Search for the cell housing the specified text and yield its [X, Y] center coordinate. 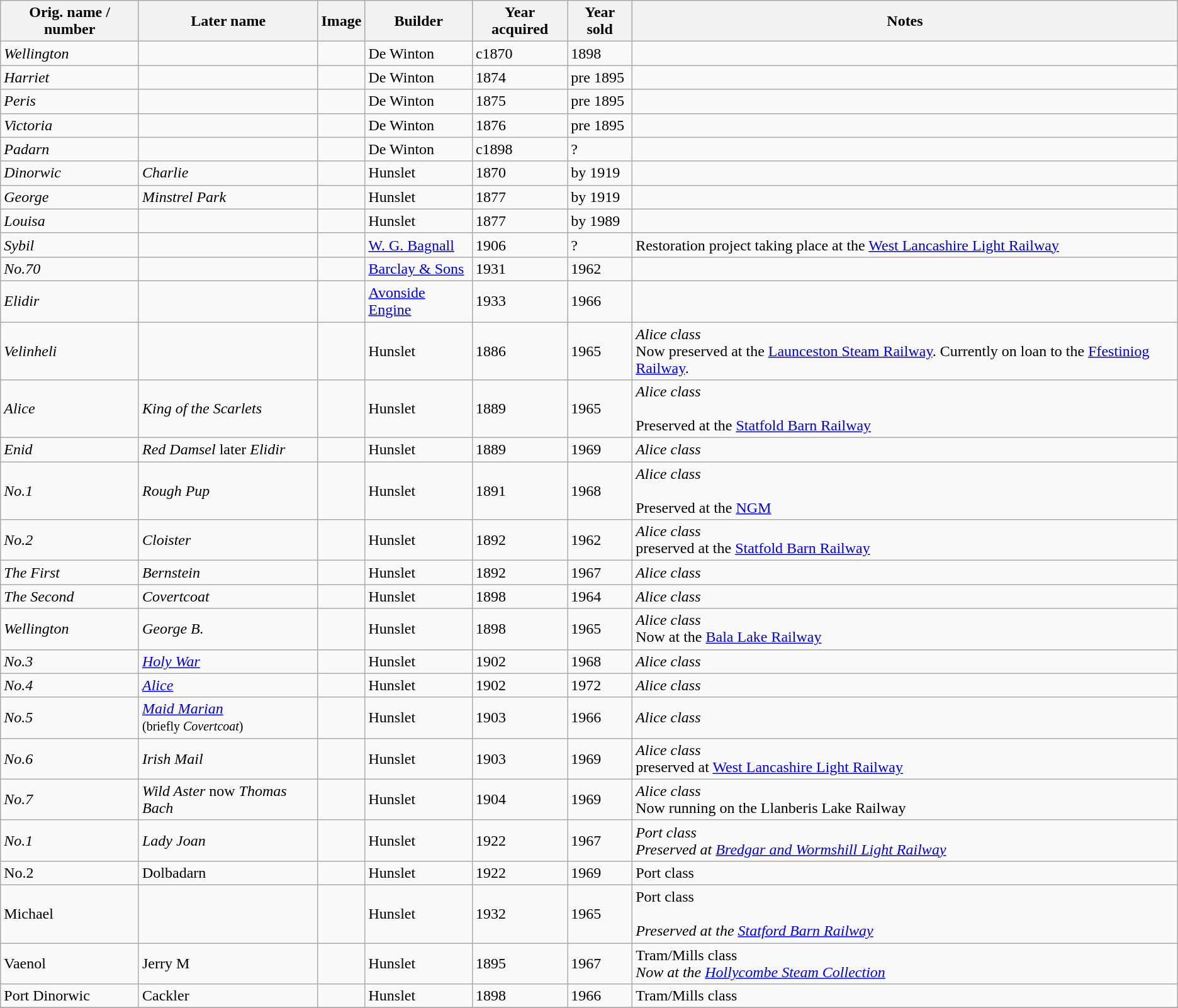
Dinorwic [70, 173]
1906 [520, 245]
1931 [520, 269]
No.5 [70, 717]
c1898 [520, 149]
George [70, 197]
Minstrel Park [228, 197]
Port class [905, 873]
Victoria [70, 125]
No.3 [70, 661]
1875 [520, 101]
Holy War [228, 661]
1891 [520, 491]
The Second [70, 596]
Tram/Mills class [905, 996]
Irish Mail [228, 759]
Dolbadarn [228, 873]
Orig. name / number [70, 21]
Charlie [228, 173]
Port class Preserved at Bredgar and Wormshill Light Railway [905, 841]
1874 [520, 77]
by 1989 [600, 221]
Alice classNow preserved at the Launceston Steam Railway. Currently on loan to the Ffestiniog Railway. [905, 351]
Michael [70, 914]
Jerry M [228, 963]
1904 [520, 799]
Sybil [70, 245]
Covertcoat [228, 596]
King of the Scarlets [228, 409]
1932 [520, 914]
Peris [70, 101]
Tram/Mills classNow at the Hollycombe Steam Collection [905, 963]
No.6 [70, 759]
c1870 [520, 53]
Restoration project taking place at the West Lancashire Light Railway [905, 245]
Alice classNow running on the Llanberis Lake Railway [905, 799]
Wild Aster now Thomas Bach [228, 799]
Year acquired [520, 21]
Port Dinorwic [70, 996]
Vaenol [70, 963]
Cloister [228, 540]
Avonside Engine [418, 301]
Cackler [228, 996]
Lady Joan [228, 841]
1870 [520, 173]
1933 [520, 301]
The First [70, 573]
Barclay & Sons [418, 269]
Rough Pup [228, 491]
W. G. Bagnall [418, 245]
Later name [228, 21]
No.7 [70, 799]
Harriet [70, 77]
Red Damsel later Elidir [228, 450]
Notes [905, 21]
Alice classPreserved at the NGM [905, 491]
Builder [418, 21]
1895 [520, 963]
Port classPreserved at the Statford Barn Railway [905, 914]
Alice classNow at the Bala Lake Railway [905, 629]
1972 [600, 685]
Maid Marian (briefly Covertcoat) [228, 717]
Velinheli [70, 351]
Alice classPreserved at the Statfold Barn Railway [905, 409]
Enid [70, 450]
Alice classpreserved at West Lancashire Light Railway [905, 759]
Louisa [70, 221]
Image [341, 21]
Padarn [70, 149]
Alice classpreserved at the Statfold Barn Railway [905, 540]
Elidir [70, 301]
1886 [520, 351]
Bernstein [228, 573]
Year sold [600, 21]
1876 [520, 125]
No.70 [70, 269]
No.4 [70, 685]
George B. [228, 629]
1964 [600, 596]
